Extract the (x, y) coordinate from the center of the cell holding the provided text.  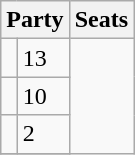
Party (35, 20)
10 (43, 96)
13 (43, 58)
2 (43, 134)
Seats (101, 20)
